Identify which cell holds the provided text, then report its [x, y] central coordinate. 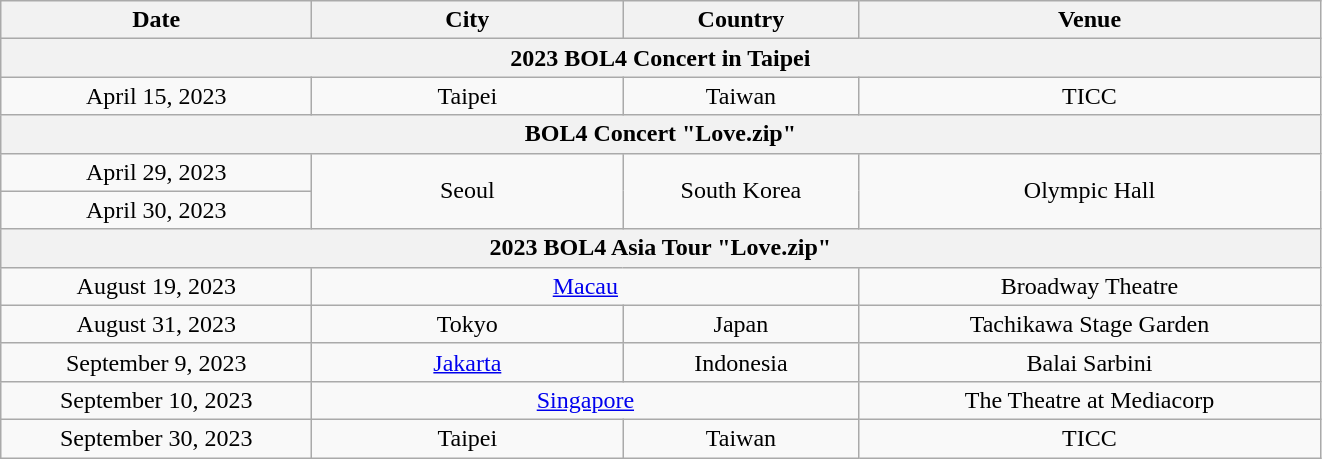
April 15, 2023 [156, 96]
Jakarta [468, 362]
2023 BOL4 Asia Tour "Love.zip" [660, 248]
Balai Sarbini [1090, 362]
Tokyo [468, 324]
Date [156, 20]
April 29, 2023 [156, 172]
Macau [586, 286]
Indonesia [741, 362]
September 10, 2023 [156, 400]
Olympic Hall [1090, 191]
The Theatre at Mediacorp [1090, 400]
August 31, 2023 [156, 324]
City [468, 20]
September 30, 2023 [156, 438]
Tachikawa Stage Garden [1090, 324]
Seoul [468, 191]
2023 BOL4 Concert in Taipei [660, 58]
Venue [1090, 20]
South Korea [741, 191]
Japan [741, 324]
Singapore [586, 400]
April 30, 2023 [156, 210]
BOL4 Concert "Love.zip" [660, 134]
August 19, 2023 [156, 286]
September 9, 2023 [156, 362]
Country [741, 20]
Broadway Theatre [1090, 286]
